Scan for the cell matching the given text and deliver its (X, Y) coordinate at center. 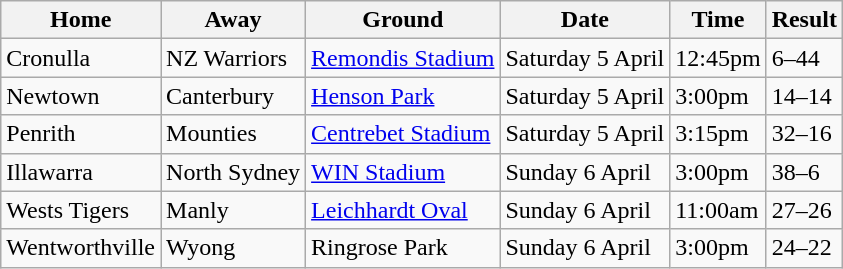
NZ Warriors (234, 58)
Newtown (81, 96)
Cronulla (81, 58)
Penrith (81, 134)
Henson Park (403, 96)
6–44 (804, 58)
Away (234, 20)
Wyong (234, 248)
Manly (234, 210)
Home (81, 20)
Remondis Stadium (403, 58)
North Sydney (234, 172)
Illawarra (81, 172)
Date (585, 20)
11:00am (718, 210)
WIN Stadium (403, 172)
Result (804, 20)
Canterbury (234, 96)
38–6 (804, 172)
Wests Tigers (81, 210)
Ground (403, 20)
Leichhardt Oval (403, 210)
32–16 (804, 134)
Ringrose Park (403, 248)
14–14 (804, 96)
Time (718, 20)
3:15pm (718, 134)
12:45pm (718, 58)
Mounties (234, 134)
Wentworthville (81, 248)
24–22 (804, 248)
Centrebet Stadium (403, 134)
27–26 (804, 210)
